For the text-containing cell, return its midpoint in [x, y] coordinate format. 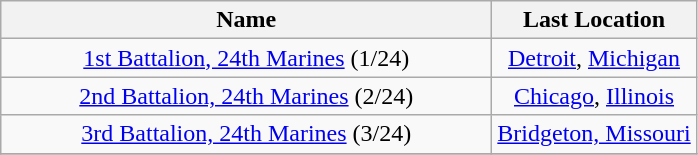
Chicago, Illinois [594, 96]
Detroit, Michigan [594, 58]
Last Location [594, 20]
3rd Battalion, 24th Marines (3/24) [246, 134]
Name [246, 20]
1st Battalion, 24th Marines (1/24) [246, 58]
2nd Battalion, 24th Marines (2/24) [246, 96]
Bridgeton, Missouri [594, 134]
